Determine the (X, Y) coordinate at the center of the cell enclosing the given text.  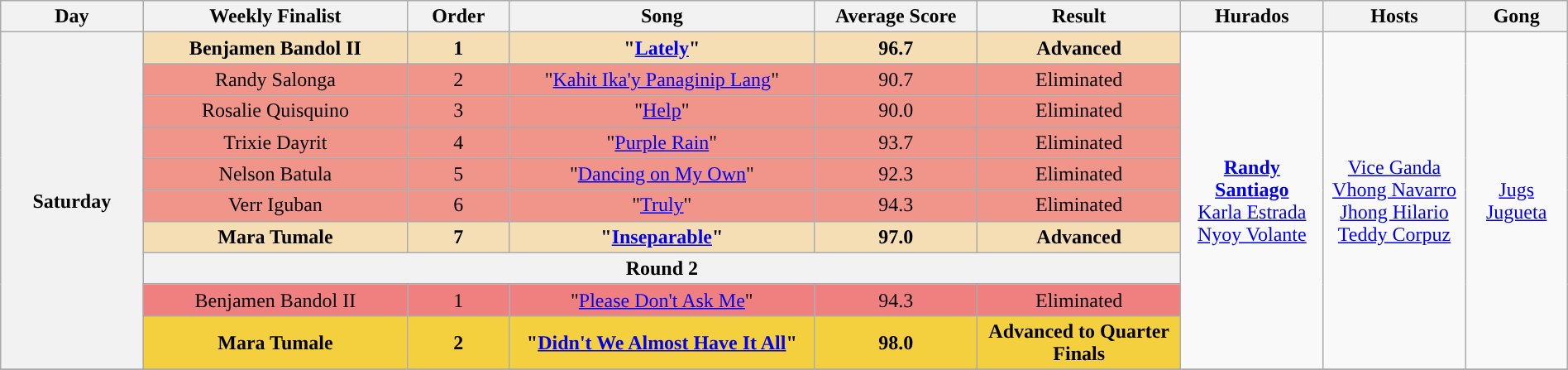
"Lately" (662, 48)
Day (72, 17)
3 (458, 111)
Randy Salonga (275, 79)
Hosts (1394, 17)
"Help" (662, 111)
"Didn't We Almost Have It All" (662, 343)
"Dancing on My Own" (662, 174)
Advanced to Quarter Finals (1079, 343)
"Truly" (662, 205)
Weekly Finalist (275, 17)
98.0 (896, 343)
Result (1079, 17)
Rosalie Quisquino (275, 111)
Randy Santiago Karla Estrada Nyoy Volante (1252, 201)
Gong (1517, 17)
Average Score (896, 17)
"Kahit Ika'y Panaginip Lang" (662, 79)
93.7 (896, 142)
6 (458, 205)
Trixie Dayrit (275, 142)
Nelson Batula (275, 174)
4 (458, 142)
Hurados (1252, 17)
97.0 (896, 237)
"Purple Rain" (662, 142)
5 (458, 174)
Jugs Jugueta (1517, 201)
90.0 (896, 111)
92.3 (896, 174)
Verr Iguban (275, 205)
90.7 (896, 79)
Song (662, 17)
"Please Don't Ask Me" (662, 300)
Order (458, 17)
"Inseparable" (662, 237)
Saturday (72, 201)
96.7 (896, 48)
Vice Ganda Vhong Navarro Jhong Hilario Teddy Corpuz (1394, 201)
Round 2 (662, 268)
7 (458, 237)
